Identify which cell holds the provided text, then report its [x, y] central coordinate. 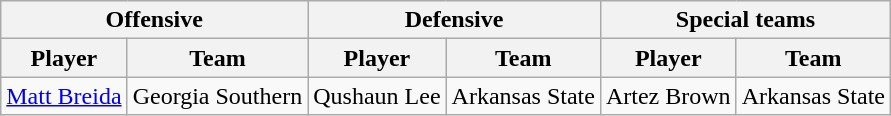
Defensive [454, 20]
Artez Brown [668, 96]
Offensive [154, 20]
Special teams [745, 20]
Georgia Southern [218, 96]
Matt Breida [64, 96]
Qushaun Lee [377, 96]
